Pinpoint the cell where the given text exists, returning its [x, y] midpoint coordinate. 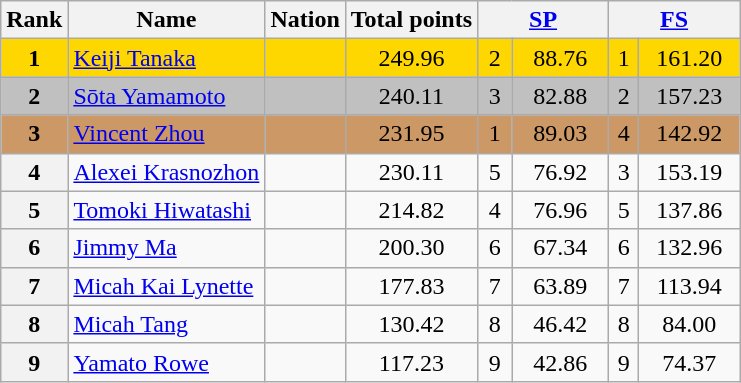
132.96 [690, 248]
249.96 [411, 58]
42.86 [560, 362]
76.96 [560, 210]
230.11 [411, 172]
88.76 [560, 58]
Jimmy Ma [166, 248]
200.30 [411, 248]
240.11 [411, 96]
Vincent Zhou [166, 134]
161.20 [690, 58]
Total points [411, 20]
113.94 [690, 286]
157.23 [690, 96]
Keiji Tanaka [166, 58]
177.83 [411, 286]
142.92 [690, 134]
SP [544, 20]
76.92 [560, 172]
89.03 [560, 134]
74.37 [690, 362]
Micah Kai Lynette [166, 286]
137.86 [690, 210]
FS [674, 20]
231.95 [411, 134]
Micah Tang [166, 324]
Alexei Krasnozhon [166, 172]
214.82 [411, 210]
46.42 [560, 324]
84.00 [690, 324]
Sōta Yamamoto [166, 96]
Name [166, 20]
153.19 [690, 172]
63.89 [560, 286]
130.42 [411, 324]
82.88 [560, 96]
67.34 [560, 248]
Nation [305, 20]
Tomoki Hiwatashi [166, 210]
Yamato Rowe [166, 362]
Rank [34, 20]
117.23 [411, 362]
